Extract the (X, Y) coordinate from the center of the cell holding the provided text.  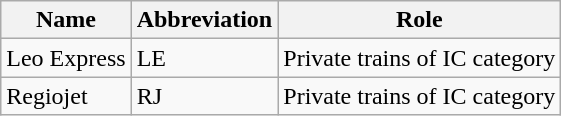
Abbreviation (204, 20)
Role (420, 20)
LE (204, 58)
Regiojet (66, 96)
Leo Express (66, 58)
Name (66, 20)
RJ (204, 96)
